Return (X, Y) of the center of cell containing provided text 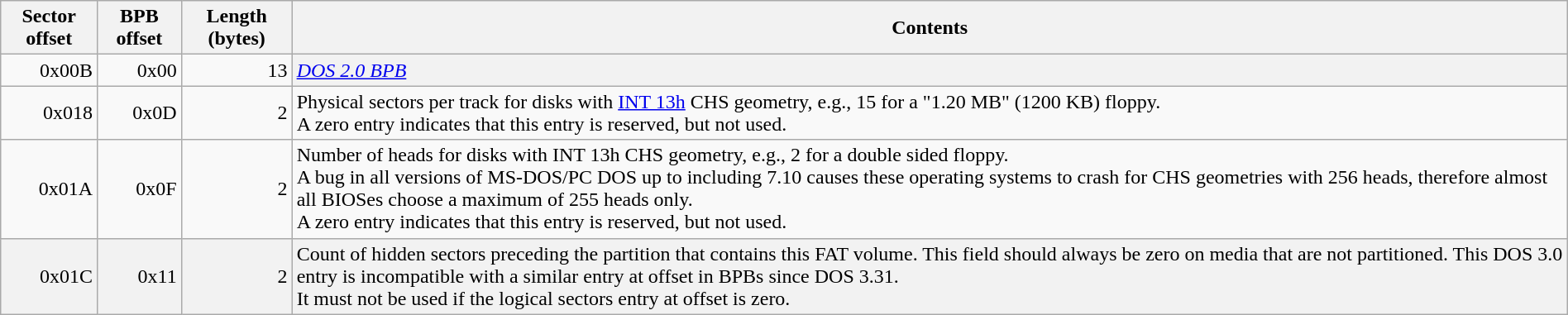
0x11 (140, 276)
BPB offset (140, 28)
0x00 (140, 70)
Length (bytes) (237, 28)
0x01A (50, 189)
Sector offset (50, 28)
0x018 (50, 112)
DOS 2.0 BPB (930, 70)
0x01C (50, 276)
0x0F (140, 189)
13 (237, 70)
0x00B (50, 70)
Contents (930, 28)
0x0D (140, 112)
